Find where the given text appears and provide that cell's center as [X, Y] coordinate. 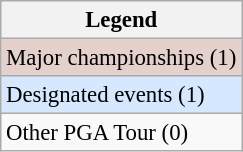
Major championships (1) [122, 58]
Designated events (1) [122, 95]
Legend [122, 20]
Other PGA Tour (0) [122, 133]
